Return the [x, y] coordinate for the center point of the cell that contains the specified text.  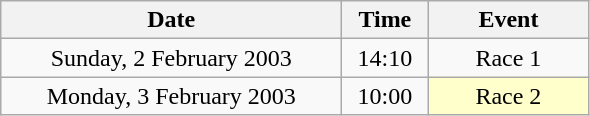
Monday, 3 February 2003 [172, 96]
Time [385, 20]
Race 1 [508, 58]
10:00 [385, 96]
Sunday, 2 February 2003 [172, 58]
Event [508, 20]
Race 2 [508, 96]
Date [172, 20]
14:10 [385, 58]
